Detect which cell encompasses the target text, then output its (X, Y) center coordinate. 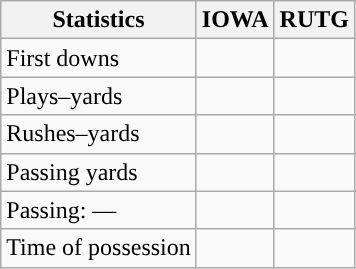
IOWA (235, 20)
Plays–yards (99, 96)
RUTG (314, 20)
Passing yards (99, 172)
Statistics (99, 20)
Time of possession (99, 248)
Rushes–yards (99, 134)
Passing: –– (99, 210)
First downs (99, 58)
